Output the (X, Y) coordinate of the center of the cell containing the given text.  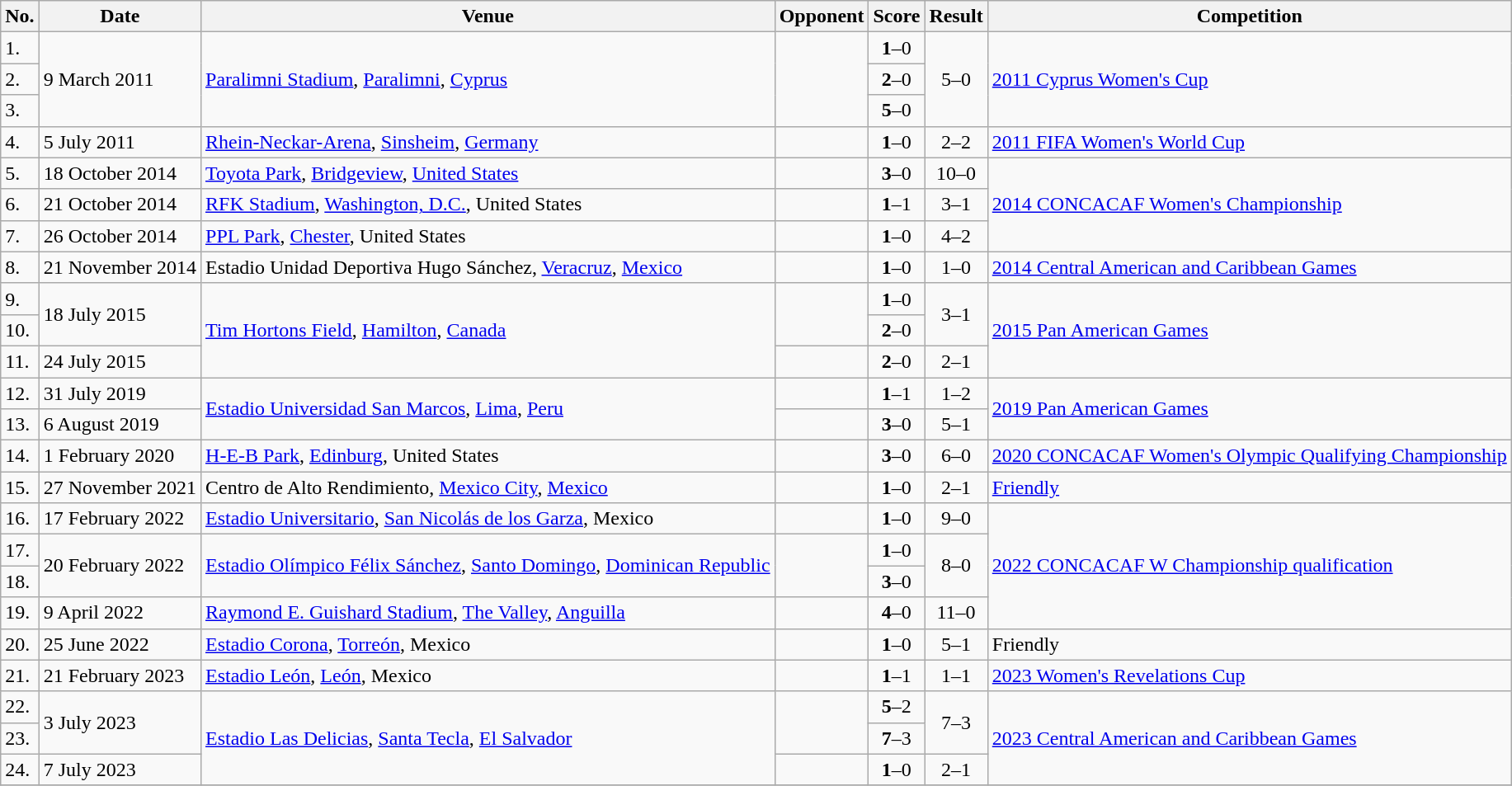
18 October 2014 (120, 173)
1–2 (956, 393)
2020 CONCACAF Women's Olympic Qualifying Championship (1249, 456)
2014 CONCACAF Women's Championship (1249, 205)
20. (20, 644)
17. (20, 550)
21. (20, 675)
21 October 2014 (120, 205)
8. (20, 267)
Estadio Las Delicias, Santa Tecla, El Salvador (488, 738)
Venue (488, 16)
2023 Women's Revelations Cup (1249, 675)
Estadio Universidad San Marcos, Lima, Peru (488, 409)
1 February 2020 (120, 456)
7. (20, 236)
8–0 (956, 566)
18 July 2015 (120, 314)
15. (20, 487)
3 July 2023 (120, 722)
2014 Central American and Caribbean Games (1249, 267)
Score (897, 16)
2011 Cyprus Women's Cup (1249, 79)
17 February 2022 (120, 519)
PPL Park, Chester, United States (488, 236)
Opponent (822, 16)
22. (20, 707)
18. (20, 581)
6. (20, 205)
Result (956, 16)
Rhein-Neckar-Arena, Sinsheim, Germany (488, 142)
11–0 (956, 613)
14. (20, 456)
4–2 (956, 236)
5–2 (897, 707)
16. (20, 519)
7 July 2023 (120, 770)
10–0 (956, 173)
11. (20, 361)
2023 Central American and Caribbean Games (1249, 738)
2. (20, 79)
9. (20, 299)
Tim Hortons Field, Hamilton, Canada (488, 330)
Estadio León, León, Mexico (488, 675)
2015 Pan American Games (1249, 330)
27 November 2021 (120, 487)
Estadio Universitario, San Nicolás de los Garza, Mexico (488, 519)
Centro de Alto Rendimiento, Mexico City, Mexico (488, 487)
5. (20, 173)
2022 CONCACAF W Championship qualification (1249, 566)
5 July 2011 (120, 142)
12. (20, 393)
4–0 (897, 613)
21 February 2023 (120, 675)
Estadio Olímpico Félix Sánchez, Santo Domingo, Dominican Republic (488, 566)
Estadio Unidad Deportiva Hugo Sánchez, Veracruz, Mexico (488, 267)
4. (20, 142)
Estadio Corona, Torreón, Mexico (488, 644)
24. (20, 770)
H-E-B Park, Edinburg, United States (488, 456)
Toyota Park, Bridgeview, United States (488, 173)
Date (120, 16)
31 July 2019 (120, 393)
2019 Pan American Games (1249, 409)
24 July 2015 (120, 361)
9–0 (956, 519)
26 October 2014 (120, 236)
6 August 2019 (120, 425)
2–2 (956, 142)
Paralimni Stadium, Paralimni, Cyprus (488, 79)
RFK Stadium, Washington, D.C., United States (488, 205)
Competition (1249, 16)
9 April 2022 (120, 613)
23. (20, 738)
25 June 2022 (120, 644)
6–0 (956, 456)
9 March 2011 (120, 79)
13. (20, 425)
2011 FIFA Women's World Cup (1249, 142)
3. (20, 111)
19. (20, 613)
10. (20, 330)
20 February 2022 (120, 566)
21 November 2014 (120, 267)
1. (20, 48)
No. (20, 16)
Raymond E. Guishard Stadium, The Valley, Anguilla (488, 613)
